Search for the cell housing the specified text and yield its [x, y] center coordinate. 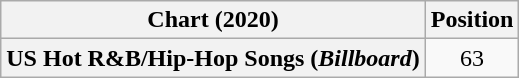
US Hot R&B/Hip-Hop Songs (Billboard) [213, 58]
Chart (2020) [213, 20]
63 [472, 58]
Position [472, 20]
